Return the (X, Y) coordinate for the center point of the cell that contains the specified text.  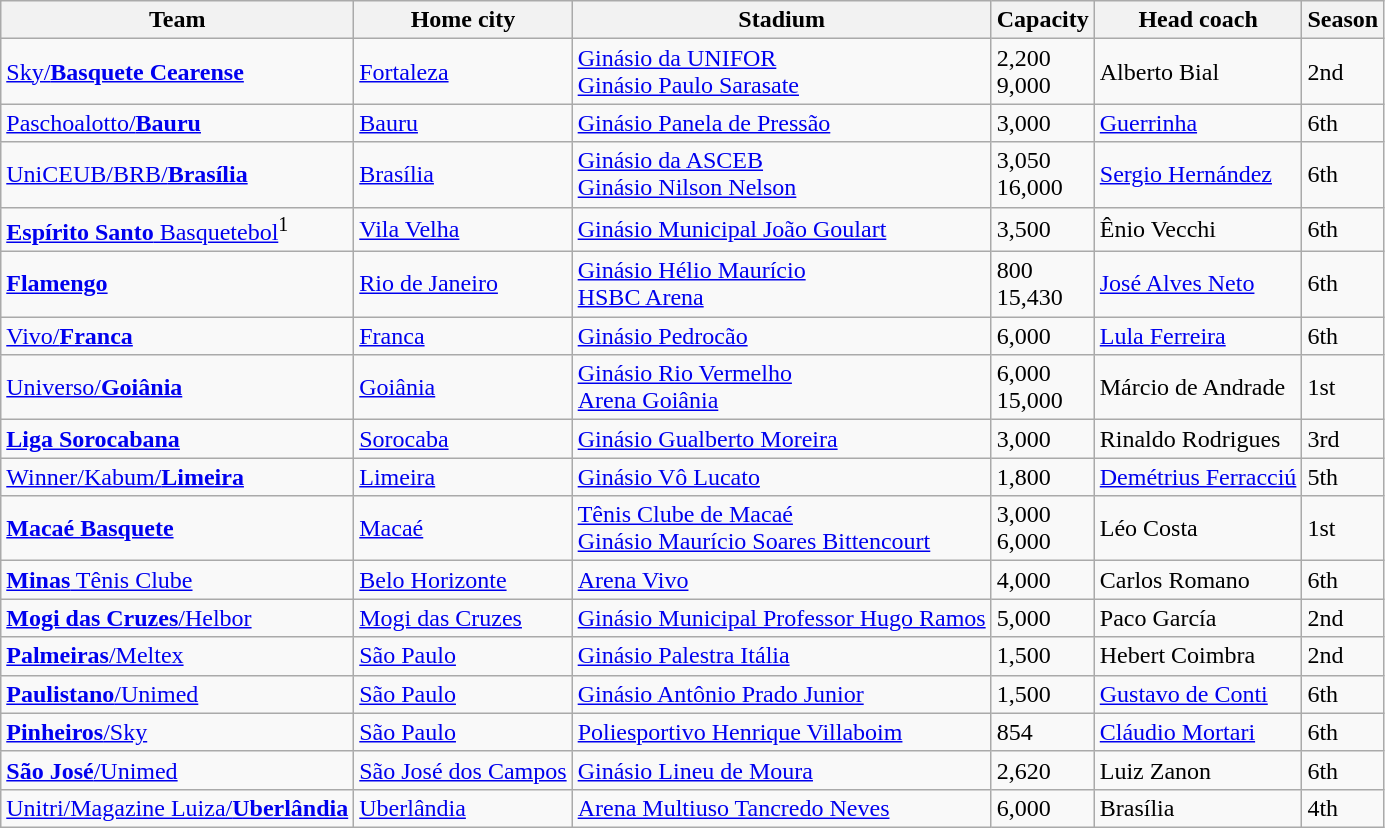
Winner/Kabum/Limeira (178, 477)
Paco García (1198, 618)
Sergio Hernández (1198, 174)
Ginásio Municipal Professor Hugo Ramos (782, 618)
Mogi das Cruzes (463, 618)
Ginásio Palestra Itália (782, 656)
Mogi das Cruzes/Helbor (178, 618)
Lula Ferreira (1198, 336)
Bauru (463, 123)
São José/Unimed (178, 770)
Márcio de Andrade (1198, 388)
5,000 (1042, 618)
Goiânia (463, 388)
3rd (1343, 439)
UniCEUB/BRB/Brasília (178, 174)
Vila Velha (463, 230)
Ginásio da UNIFOR Ginásio Paulo Sarasate (782, 72)
Franca (463, 336)
Ginásio da ASCEB Ginásio Nilson Nelson (782, 174)
Ginásio Municipal João Goulart (782, 230)
Paulistano/Unimed (178, 694)
Capacity (1042, 20)
Macaé Basquete (178, 528)
3,500 (1042, 230)
Ginásio Vô Lucato (782, 477)
4,000 (1042, 580)
Gustavo de Conti (1198, 694)
Sorocaba (463, 439)
Carlos Romano (1198, 580)
Head coach (1198, 20)
Demétrius Ferracciú (1198, 477)
Guerrinha (1198, 123)
6,000 15,000 (1042, 388)
5th (1343, 477)
Pinheiros/Sky (178, 732)
Hebert Coimbra (1198, 656)
Léo Costa (1198, 528)
Minas Tênis Clube (178, 580)
Ginásio Hélio Maurício HSBC Arena (782, 284)
Rinaldo Rodrigues (1198, 439)
São José dos Campos (463, 770)
Cláudio Mortari (1198, 732)
1,800 (1042, 477)
Poliesportivo Henrique Villaboim (782, 732)
José Alves Neto (1198, 284)
Palmeiras/Meltex (178, 656)
Arena Vivo (782, 580)
Unitri/Magazine Luiza/Uberlândia (178, 808)
Arena Multiuso Tancredo Neves (782, 808)
Belo Horizonte (463, 580)
2,620 (1042, 770)
Ginásio Rio Vermelho Arena Goiânia (782, 388)
Uberlândia (463, 808)
Flamengo (178, 284)
Ginásio Gualberto Moreira (782, 439)
Ginásio Panela de Pressão (782, 123)
Team (178, 20)
Paschoalotto/Bauru (178, 123)
Alberto Bial (1198, 72)
Limeira (463, 477)
Ginásio Lineu de Moura (782, 770)
Home city (463, 20)
Sky/Basquete Cearense (178, 72)
Universo/Goiânia (178, 388)
Luiz Zanon (1198, 770)
Liga Sorocabana (178, 439)
Macaé (463, 528)
854 (1042, 732)
Stadium (782, 20)
800 15,430 (1042, 284)
Rio de Janeiro (463, 284)
3,000 6,000 (1042, 528)
3,050 16,000 (1042, 174)
Season (1343, 20)
Tênis Clube de Macaé Ginásio Maurício Soares Bittencourt (782, 528)
Ginásio Antônio Prado Junior (782, 694)
4th (1343, 808)
Espírito Santo Basquetebol1 (178, 230)
2,200 9,000 (1042, 72)
Ênio Vecchi (1198, 230)
Ginásio Pedrocão (782, 336)
Fortaleza (463, 72)
Vivo/Franca (178, 336)
